Pinpoint the cell where the given text exists, returning its (x, y) midpoint coordinate. 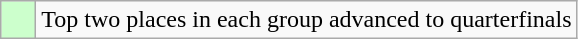
Top two places in each group advanced to quarterfinals (306, 20)
